Scan for the cell matching the given text and deliver its (x, y) coordinate at center. 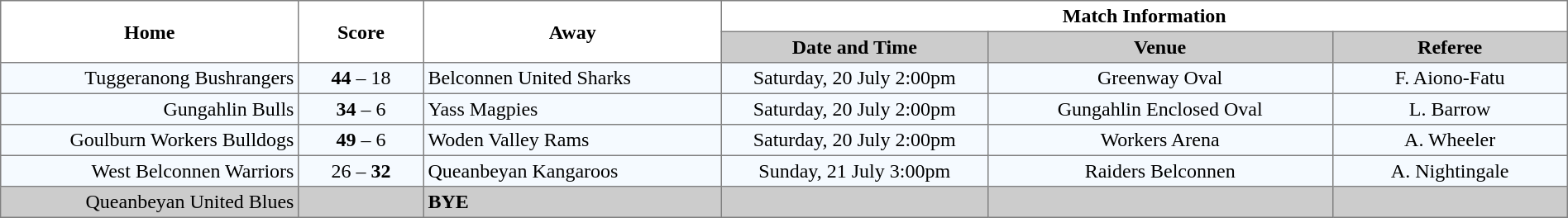
Venue (1159, 47)
Workers Arena (1159, 140)
Gungahlin Bulls (150, 109)
49 – 6 (361, 140)
A. Wheeler (1450, 140)
26 – 32 (361, 171)
Home (150, 31)
Yass Magpies (572, 109)
Referee (1450, 47)
Raiders Belconnen (1159, 171)
Date and Time (854, 47)
Belconnen United Sharks (572, 78)
34 – 6 (361, 109)
Greenway Oval (1159, 78)
44 – 18 (361, 78)
Match Information (1145, 17)
Sunday, 21 July 3:00pm (854, 171)
Woden Valley Rams (572, 140)
BYE (572, 202)
L. Barrow (1450, 109)
Queanbeyan Kangaroos (572, 171)
Goulburn Workers Bulldogs (150, 140)
West Belconnen Warriors (150, 171)
Away (572, 31)
Tuggeranong Bushrangers (150, 78)
Gungahlin Enclosed Oval (1159, 109)
A. Nightingale (1450, 171)
Queanbeyan United Blues (150, 202)
Score (361, 31)
F. Aiono-Fatu (1450, 78)
